Detect which cell encompasses the target text, then output its (x, y) center coordinate. 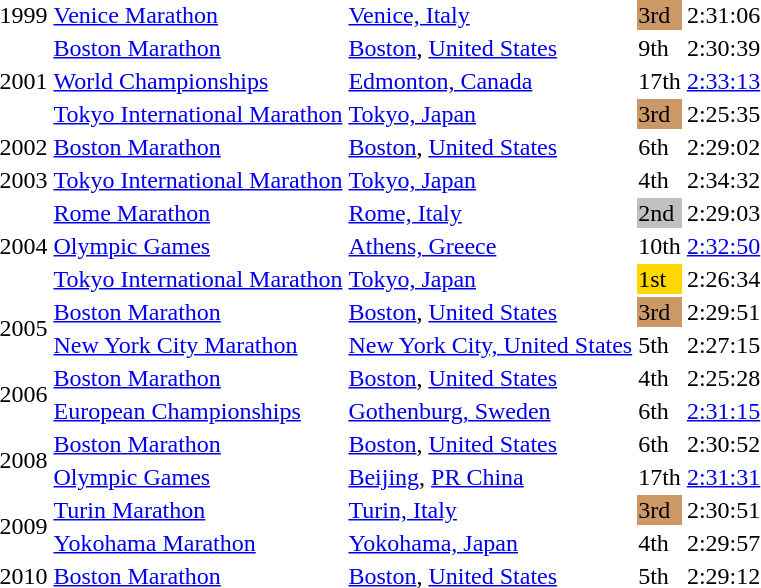
World Championships (198, 81)
Turin, Italy (490, 510)
9th (660, 48)
1st (660, 279)
Turin Marathon (198, 510)
Yokohama, Japan (490, 543)
2:30:39 (723, 48)
2:29:57 (723, 543)
New York City, United States (490, 345)
2:25:35 (723, 114)
Venice, Italy (490, 15)
2:29:03 (723, 213)
2nd (660, 213)
2:31:15 (723, 411)
Beijing, PR China (490, 477)
2:31:31 (723, 477)
Venice Marathon (198, 15)
2:33:13 (723, 81)
2:31:06 (723, 15)
2:29:02 (723, 147)
Rome, Italy (490, 213)
Athens, Greece (490, 246)
2:34:32 (723, 180)
New York City Marathon (198, 345)
10th (660, 246)
2:26:34 (723, 279)
Rome Marathon (198, 213)
Edmonton, Canada (490, 81)
2:30:52 (723, 444)
2:32:50 (723, 246)
2:27:15 (723, 345)
2:29:51 (723, 312)
Gothenburg, Sweden (490, 411)
5th (660, 345)
European Championships (198, 411)
Yokohama Marathon (198, 543)
2:25:28 (723, 378)
2:30:51 (723, 510)
